Output the [x, y] coordinate of the center of the cell containing the given text.  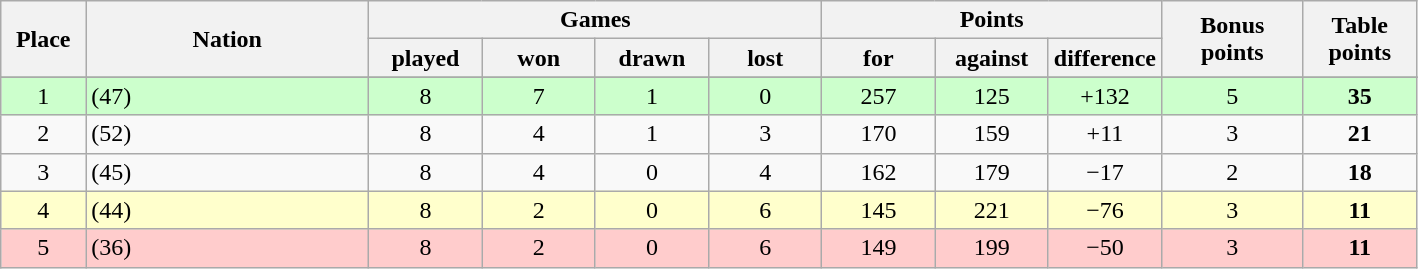
(44) [228, 210]
+11 [1104, 134]
difference [1104, 58]
Games [596, 20]
35 [1360, 96]
162 [878, 172]
149 [878, 248]
−17 [1104, 172]
lost [766, 58]
(47) [228, 96]
played [426, 58]
Tablepoints [1360, 39]
179 [992, 172]
for [878, 58]
−50 [1104, 248]
won [538, 58]
159 [992, 134]
−76 [1104, 210]
7 [538, 96]
(52) [228, 134]
Bonuspoints [1233, 39]
125 [992, 96]
(36) [228, 248]
21 [1360, 134]
+132 [1104, 96]
145 [878, 210]
Place [44, 39]
199 [992, 248]
Nation [228, 39]
(45) [228, 172]
221 [992, 210]
Points [992, 20]
18 [1360, 172]
257 [878, 96]
against [992, 58]
drawn [652, 58]
170 [878, 134]
